For the text-containing cell, return its midpoint in [X, Y] coordinate format. 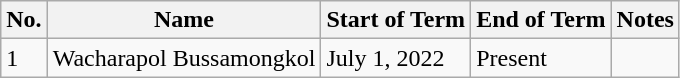
Wacharapol Bussamongkol [184, 58]
Notes [645, 20]
No. [24, 20]
July 1, 2022 [396, 58]
End of Term [541, 20]
1 [24, 58]
Start of Term [396, 20]
Present [541, 58]
Name [184, 20]
